Pinpoint the cell where the given text exists, returning its [X, Y] midpoint coordinate. 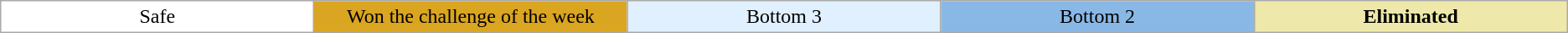
Bottom 3 [784, 17]
Won the challenge of the week [471, 17]
Eliminated [1411, 17]
Bottom 2 [1097, 17]
Safe [157, 17]
